Find where the given text appears and provide that cell's center as [x, y] coordinate. 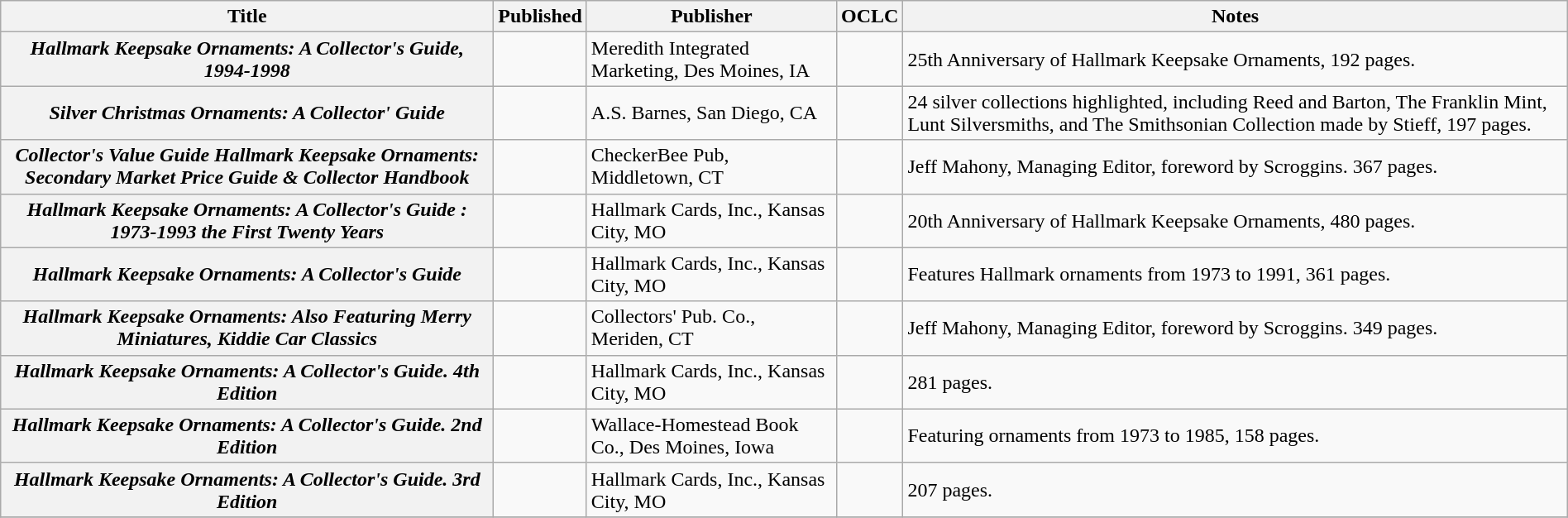
Wallace-Homestead Book Co., Des Moines, Iowa [711, 435]
281 pages. [1236, 382]
Jeff Mahony, Managing Editor, foreword by Scroggins. 349 pages. [1236, 328]
Collector's Value Guide Hallmark Keepsake Ornaments: Secondary Market Price Guide & Collector Handbook [247, 167]
Silver Christmas Ornaments: A Collector' Guide [247, 113]
Hallmark Keepsake Ornaments: A Collector's Guide. 3rd Edition [247, 490]
Publisher [711, 17]
Hallmark Keepsake Ornaments: A Collector's Guide : 1973-1993 the First Twenty Years [247, 220]
Meredith Integrated Marketing, Des Moines, IA [711, 60]
Hallmark Keepsake Ornaments: A Collector's Guide. 4th Edition [247, 382]
OCLC [869, 17]
Collectors' Pub. Co., Meriden, CT [711, 328]
Featuring ornaments from 1973 to 1985, 158 pages. [1236, 435]
25th Anniversary of Hallmark Keepsake Ornaments, 192 pages. [1236, 60]
Notes [1236, 17]
20th Anniversary of Hallmark Keepsake Ornaments, 480 pages. [1236, 220]
A.S. Barnes, San Diego, CA [711, 113]
Jeff Mahony, Managing Editor, foreword by Scroggins. 367 pages. [1236, 167]
CheckerBee Pub, Middletown, CT [711, 167]
Features Hallmark ornaments from 1973 to 1991, 361 pages. [1236, 275]
Hallmark Keepsake Ornaments: A Collector's Guide, 1994-1998 [247, 60]
207 pages. [1236, 490]
Hallmark Keepsake Ornaments: Also Featuring Merry Miniatures, Kiddie Car Classics [247, 328]
Published [540, 17]
Hallmark Keepsake Ornaments: A Collector's Guide [247, 275]
Title [247, 17]
Hallmark Keepsake Ornaments: A Collector's Guide. 2nd Edition [247, 435]
